Extract the [X, Y] coordinate from the center of the cell holding the provided text.  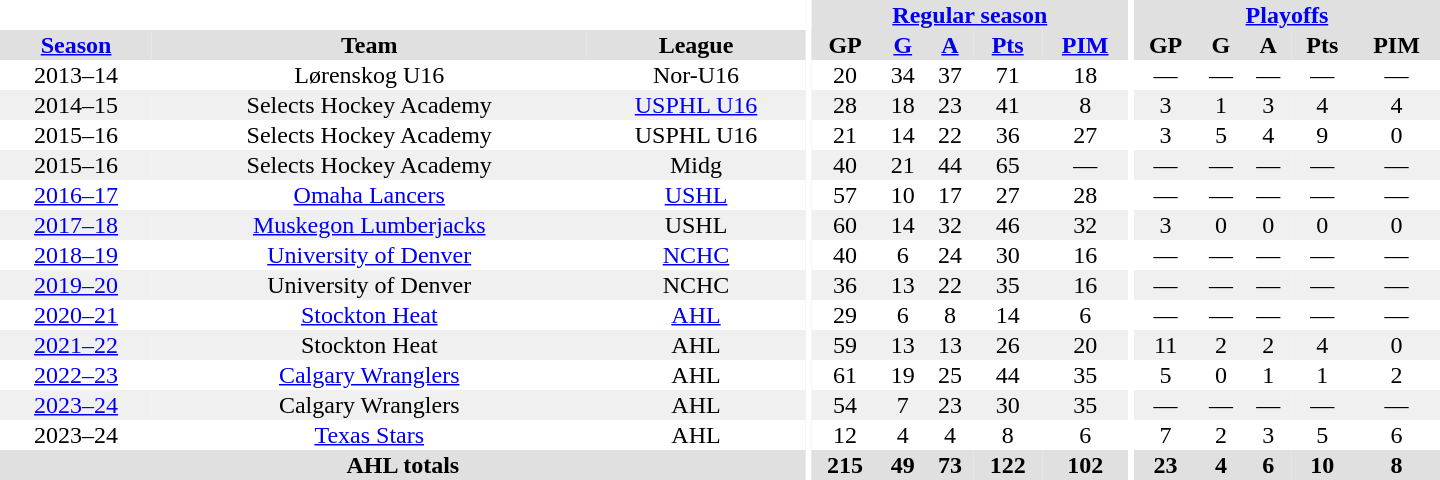
37 [950, 75]
54 [845, 405]
Nor-U16 [696, 75]
2017–18 [76, 225]
73 [950, 465]
Playoffs [1287, 15]
2016–17 [76, 195]
29 [845, 315]
24 [950, 255]
60 [845, 225]
25 [950, 375]
65 [1008, 165]
2013–14 [76, 75]
Regular season [970, 15]
Team [369, 45]
Midg [696, 165]
19 [902, 375]
12 [845, 435]
Season [76, 45]
49 [902, 465]
34 [902, 75]
Lørenskog U16 [369, 75]
2020–21 [76, 315]
11 [1166, 345]
2014–15 [76, 105]
59 [845, 345]
46 [1008, 225]
2021–22 [76, 345]
71 [1008, 75]
Omaha Lancers [369, 195]
Muskegon Lumberjacks [369, 225]
Texas Stars [369, 435]
26 [1008, 345]
AHL totals [403, 465]
2022–23 [76, 375]
9 [1322, 135]
61 [845, 375]
2019–20 [76, 285]
122 [1008, 465]
League [696, 45]
57 [845, 195]
17 [950, 195]
215 [845, 465]
102 [1086, 465]
41 [1008, 105]
2018–19 [76, 255]
